Search for the cell housing the specified text and yield its [x, y] center coordinate. 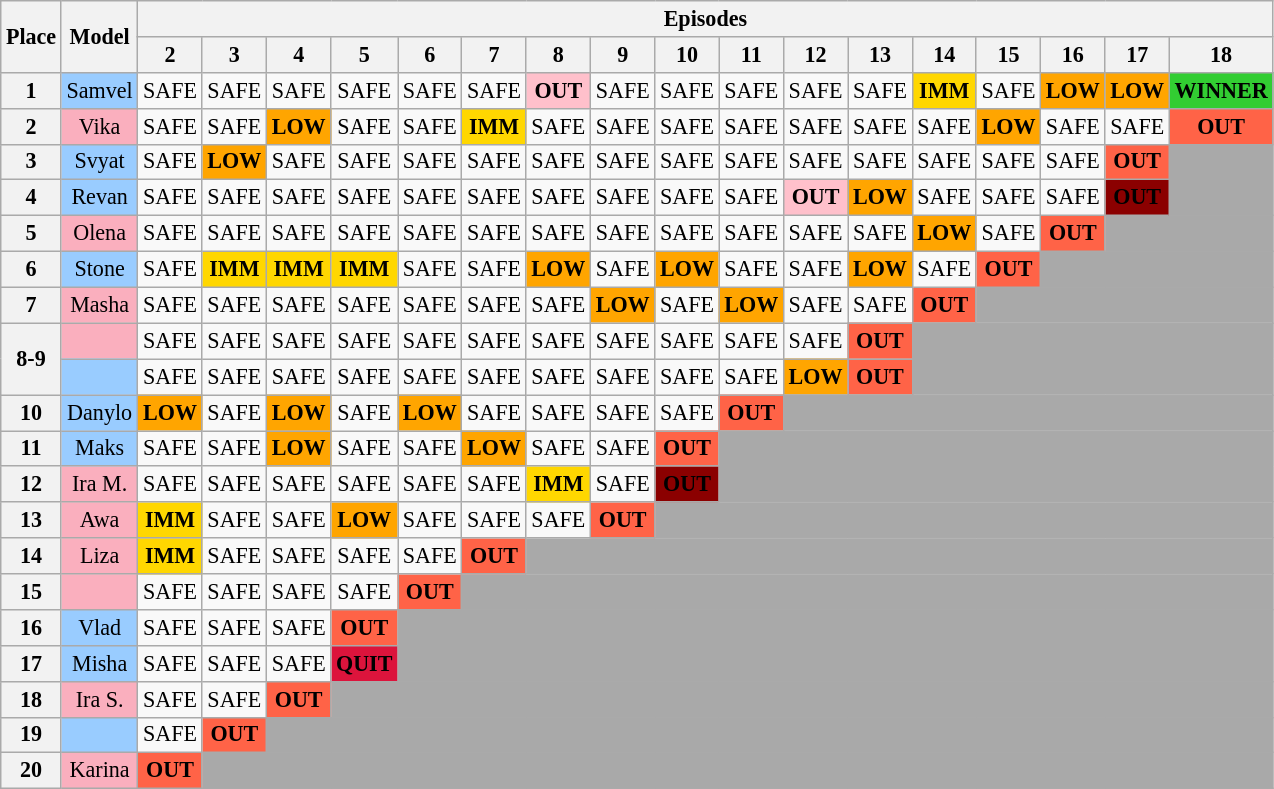
8 [558, 54]
8-9 [32, 359]
Vika [100, 126]
Stone [100, 269]
Place [32, 36]
Olena [100, 233]
19 [32, 735]
20 [32, 771]
Episodes [706, 18]
Samvel [100, 90]
Ira M. [100, 484]
Masha [100, 305]
Vlad [100, 627]
QUIT [364, 663]
Awa [100, 520]
Karina [100, 771]
9 [623, 54]
Misha [100, 663]
Model [100, 36]
Ira S. [100, 699]
Revan [100, 198]
Maks [100, 448]
WINNER [1221, 90]
Svyat [100, 162]
1 [32, 90]
Danylo [100, 412]
Liza [100, 556]
